Detect which cell encompasses the target text, then output its (X, Y) center coordinate. 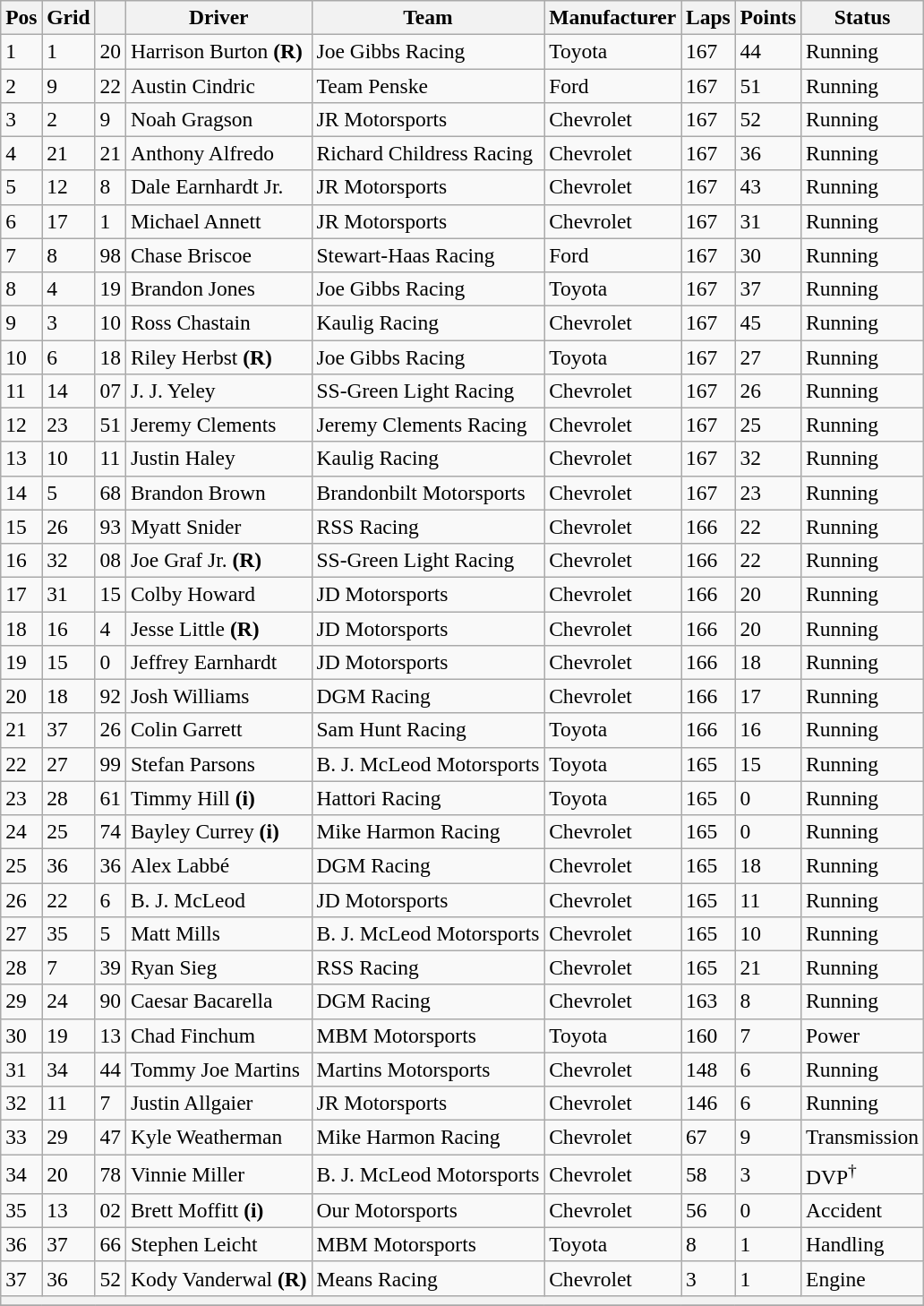
Chad Finchum (218, 1035)
Bayley Currey (i) (218, 831)
Caesar Bacarella (218, 1001)
Team (428, 17)
33 (21, 1137)
Brett Moffitt (i) (218, 1210)
Status (863, 17)
Power (863, 1035)
90 (110, 1001)
Engine (863, 1278)
Sam Hunt Racing (428, 730)
Dale Earnhardt Jr. (218, 187)
Stewart-Haas Racing (428, 255)
DVP† (863, 1173)
93 (110, 527)
Points (768, 17)
Kyle Weatherman (218, 1137)
Joe Graf Jr. (R) (218, 560)
Handling (863, 1244)
J. J. Yeley (218, 391)
Stephen Leicht (218, 1244)
Brandon Jones (218, 288)
78 (110, 1173)
Transmission (863, 1137)
Brandonbilt Motorsports (428, 493)
Justin Allgaier (218, 1103)
Jeremy Clements Racing (428, 425)
Vinnie Miller (218, 1173)
Harrison Burton (R) (218, 51)
Manufacturer (612, 17)
Means Racing (428, 1278)
Pos (21, 17)
Richard Childress Racing (428, 153)
Ross Chastain (218, 322)
07 (110, 391)
Jeremy Clements (218, 425)
Colin Garrett (218, 730)
Colby Howard (218, 594)
Austin Cindric (218, 85)
92 (110, 696)
02 (110, 1210)
39 (110, 967)
43 (768, 187)
56 (709, 1210)
Driver (218, 17)
Josh Williams (218, 696)
68 (110, 493)
61 (110, 798)
74 (110, 831)
Hattori Racing (428, 798)
45 (768, 322)
Justin Haley (218, 459)
Jeffrey Earnhardt (218, 662)
Team Penske (428, 85)
67 (709, 1137)
Our Motorsports (428, 1210)
Riley Herbst (R) (218, 357)
Grid (68, 17)
Accident (863, 1210)
Jesse Little (R) (218, 628)
Brandon Brown (218, 493)
66 (110, 1244)
Chase Briscoe (218, 255)
146 (709, 1103)
Martins Motorsports (428, 1070)
08 (110, 560)
Kody Vanderwal (R) (218, 1278)
163 (709, 1001)
98 (110, 255)
Anthony Alfredo (218, 153)
Matt Mills (218, 933)
Alex Labbé (218, 865)
Michael Annett (218, 221)
Noah Gragson (218, 119)
Tommy Joe Martins (218, 1070)
47 (110, 1137)
Timmy Hill (i) (218, 798)
Myatt Snider (218, 527)
58 (709, 1173)
Laps (709, 17)
99 (110, 764)
Ryan Sieg (218, 967)
148 (709, 1070)
B. J. McLeod (218, 899)
Stefan Parsons (218, 764)
160 (709, 1035)
